Provide the (x, y) coordinate of the cell's center where the given text is located.  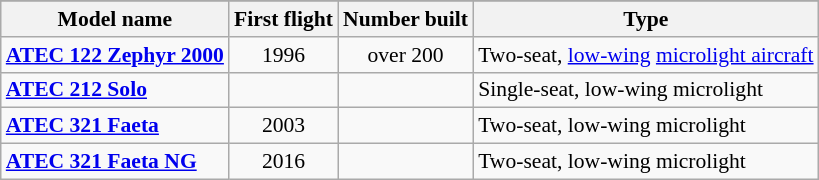
Single-seat, low-wing microlight (646, 90)
2003 (284, 126)
Type (646, 19)
ATEC 321 Faeta NG (115, 162)
2016 (284, 162)
First flight (284, 19)
1996 (284, 55)
Number built (406, 19)
ATEC 212 Solo (115, 90)
ATEC 122 Zephyr 2000 (115, 55)
Two-seat, low-wing microlight aircraft (646, 55)
Model name (115, 19)
ATEC 321 Faeta (115, 126)
over 200 (406, 55)
